Locate the cell with the specified text and output its [x, y] center coordinate. 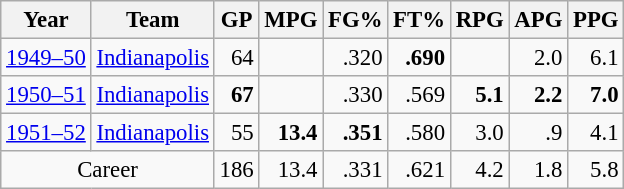
.569 [420, 95]
6.1 [596, 58]
.331 [356, 170]
5.1 [480, 95]
55 [236, 133]
FT% [420, 20]
Career [108, 170]
2.0 [538, 58]
4.1 [596, 133]
FG% [356, 20]
1950–51 [46, 95]
.580 [420, 133]
GP [236, 20]
PPG [596, 20]
5.8 [596, 170]
APG [538, 20]
186 [236, 170]
1.8 [538, 170]
.621 [420, 170]
.330 [356, 95]
67 [236, 95]
Team [152, 20]
RPG [480, 20]
64 [236, 58]
1951–52 [46, 133]
2.2 [538, 95]
.351 [356, 133]
.320 [356, 58]
MPG [291, 20]
3.0 [480, 133]
.690 [420, 58]
4.2 [480, 170]
7.0 [596, 95]
.9 [538, 133]
1949–50 [46, 58]
Year [46, 20]
